Extract the (X, Y) coordinate from the center of the cell holding the provided text.  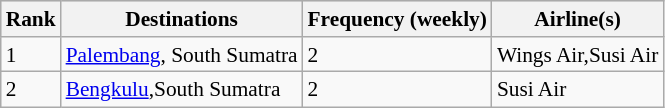
1 (31, 55)
Bengkulu,South Sumatra (182, 90)
Rank (31, 19)
Frequency (weekly) (398, 19)
Wings Air,Susi Air (578, 55)
Airline(s) (578, 19)
Susi Air (578, 90)
Destinations (182, 19)
Palembang, South Sumatra (182, 55)
